Return the (x, y) coordinate for the center point of the cell that contains the specified text.  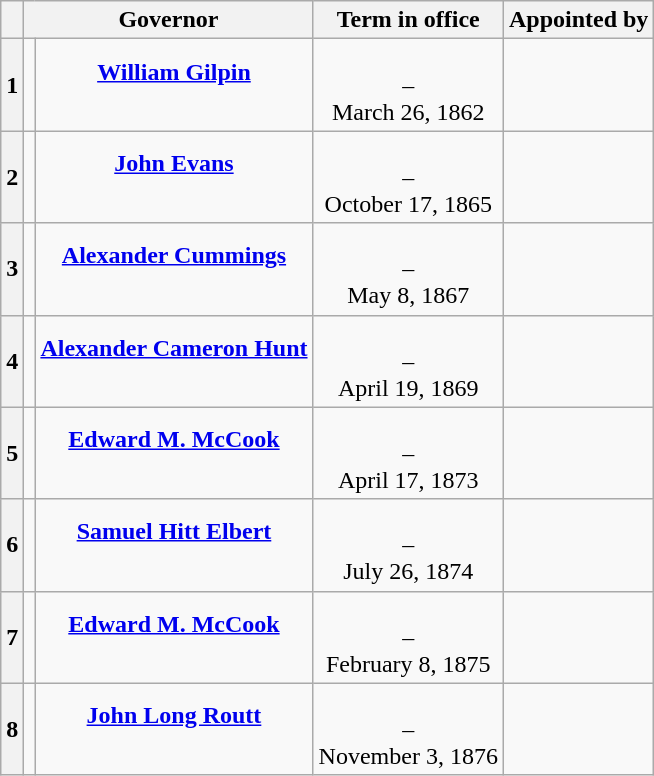
–May 8, 1867 (408, 269)
8 (12, 729)
6 (12, 545)
5 (12, 453)
–April 19, 1869 (408, 361)
–April 17, 1873 (408, 453)
–February 8, 1875 (408, 637)
William Gilpin (174, 85)
2 (12, 177)
–October 17, 1865 (408, 177)
Samuel Hitt Elbert (174, 545)
John Long Routt (174, 729)
7 (12, 637)
John Evans (174, 177)
Alexander Cameron Hunt (174, 361)
4 (12, 361)
–March 26, 1862 (408, 85)
Term in office (408, 20)
Alexander Cummings (174, 269)
Governor (168, 20)
3 (12, 269)
–July 26, 1874 (408, 545)
Appointed by (578, 20)
1 (12, 85)
–November 3, 1876 (408, 729)
